Locate the cell with the specified text and output its [x, y] center coordinate. 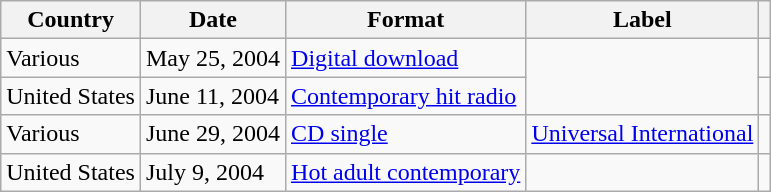
Digital download [406, 58]
CD single [406, 134]
July 9, 2004 [212, 172]
Label [642, 20]
Country [71, 20]
Universal International [642, 134]
June 29, 2004 [212, 134]
Hot adult contemporary [406, 172]
Format [406, 20]
June 11, 2004 [212, 96]
Date [212, 20]
May 25, 2004 [212, 58]
Contemporary hit radio [406, 96]
